Search for the cell housing the specified text and yield its (X, Y) center coordinate. 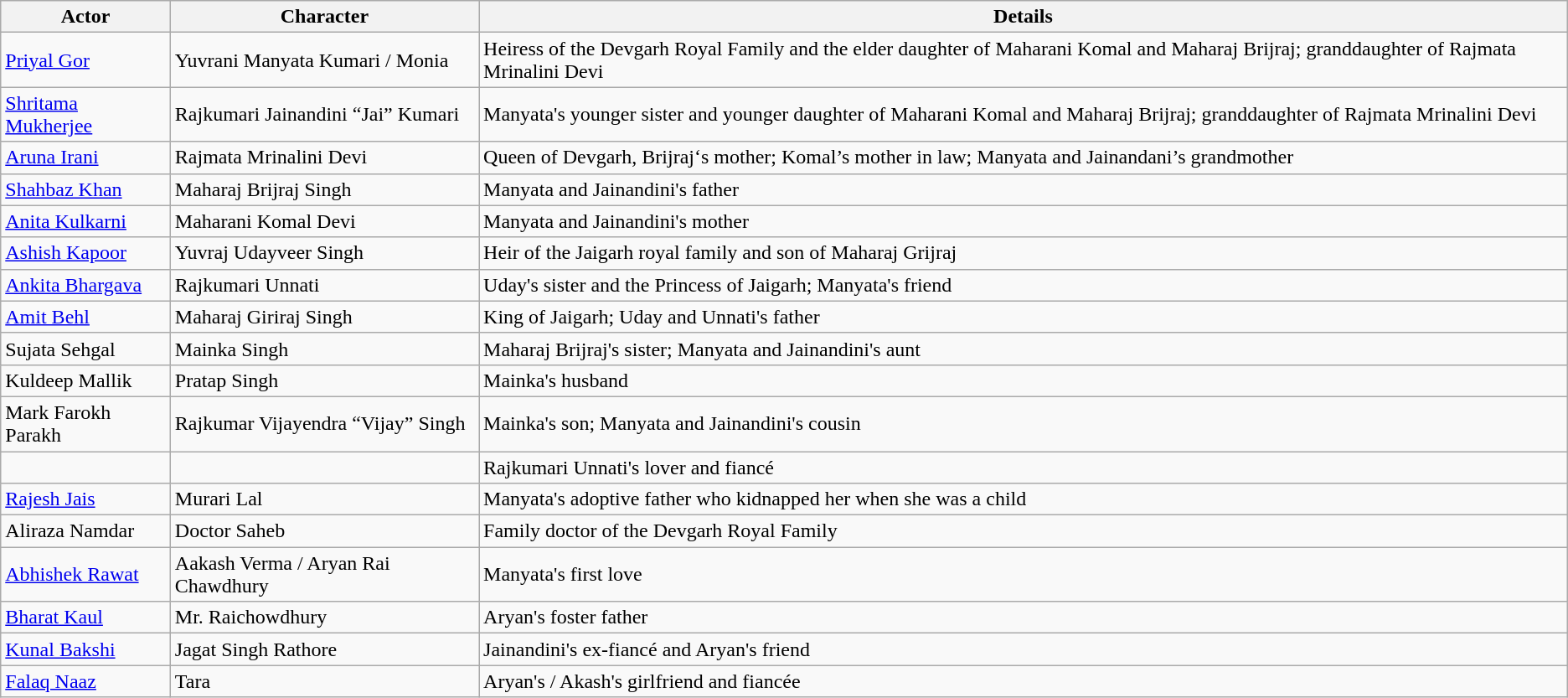
Aryan's / Akash's girlfriend and fiancée (1024, 681)
Maharaj Brijraj Singh (324, 189)
Mark Farokh Parakh (85, 424)
Bharat Kaul (85, 618)
King of Jaigarh; Uday and Unnati's father (1024, 317)
Ashish Kapoor (85, 253)
Maharaj Giriraj Singh (324, 317)
Mr. Raichowdhury (324, 618)
Uday's sister and the Princess of Jaigarh; Manyata's friend (1024, 285)
Aakash Verma / Aryan Rai Chawdhury (324, 575)
Ankita Bhargava (85, 285)
Jainandini's ex-fiancé and Aryan's friend (1024, 649)
Priyal Gor (85, 60)
Manyata and Jainandini's father (1024, 189)
Rajkumar Vijayendra “Vijay” Singh (324, 424)
Doctor Saheb (324, 531)
Rajkumari Unnati's lover and fiancé (1024, 467)
Jagat Singh Rathore (324, 649)
Heir of the Jaigarh royal family and son of Maharaj Grijraj (1024, 253)
Mainka's husband (1024, 380)
Aryan's foster father (1024, 618)
Rajesh Jais (85, 499)
Rajmata Mrinalini Devi (324, 158)
Manyata's younger sister and younger daughter of Maharani Komal and Maharaj Brijraj; granddaughter of Rajmata Mrinalini Devi (1024, 114)
Amit Behl (85, 317)
Character (324, 17)
Queen of Devgarh, Brijraj‘s mother; Komal’s mother in law; Manyata and Jainandani’s grandmother (1024, 158)
Manyata's first love (1024, 575)
Shahbaz Khan (85, 189)
Falaq Naaz (85, 681)
Mainka's son; Manyata and Jainandini's cousin (1024, 424)
Sujata Sehgal (85, 349)
Details (1024, 17)
Family doctor of the Devgarh Royal Family (1024, 531)
Aruna Irani (85, 158)
Kuldeep Mallik (85, 380)
Mainka Singh (324, 349)
Abhishek Rawat (85, 575)
Anita Kulkarni (85, 221)
Murari Lal (324, 499)
Heiress of the Devgarh Royal Family and the elder daughter of Maharani Komal and Maharaj Brijraj; granddaughter of Rajmata Mrinalini Devi (1024, 60)
Rajkumari Jainandini “Jai” Kumari (324, 114)
Shritama Mukherjee (85, 114)
Manyata and Jainandini's mother (1024, 221)
Actor (85, 17)
Maharani Komal Devi (324, 221)
Yuvrani Manyata Kumari / Monia (324, 60)
Aliraza Namdar (85, 531)
Rajkumari Unnati (324, 285)
Tara (324, 681)
Kunal Bakshi (85, 649)
Pratap Singh (324, 380)
Maharaj Brijraj's sister; Manyata and Jainandini's aunt (1024, 349)
Yuvraj Udayveer Singh (324, 253)
Manyata's adoptive father who kidnapped her when she was a child (1024, 499)
